For the text-containing cell, return its midpoint in (X, Y) coordinate format. 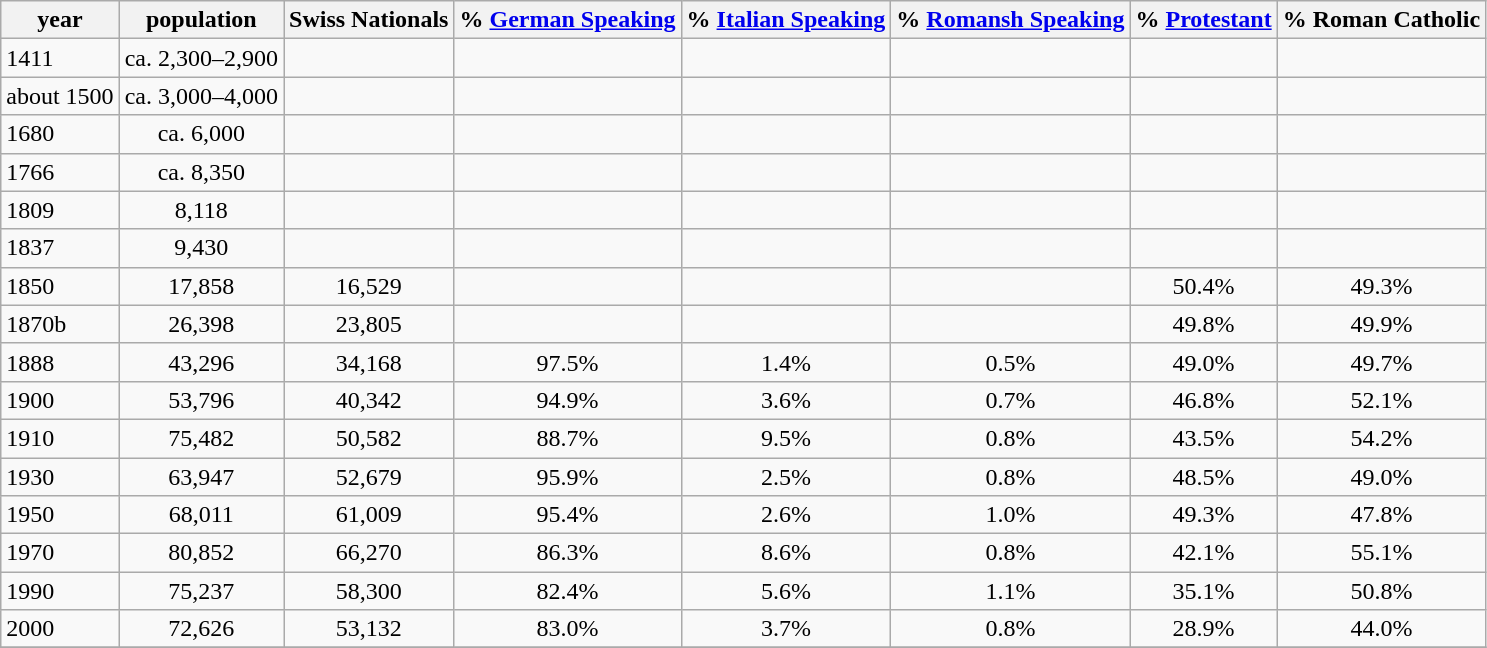
61,009 (369, 515)
1900 (60, 400)
8,118 (201, 210)
23,805 (369, 324)
46.8% (1204, 400)
1950 (60, 515)
1.1% (1010, 591)
5.6% (786, 591)
% Italian Speaking (786, 20)
86.3% (568, 553)
34,168 (369, 362)
8.6% (786, 553)
75,482 (201, 438)
9,430 (201, 248)
50.8% (1381, 591)
54.2% (1381, 438)
% German Speaking (568, 20)
88.7% (568, 438)
population (201, 20)
28.9% (1204, 629)
63,947 (201, 477)
% Romansh Speaking (1010, 20)
1888 (60, 362)
1910 (60, 438)
49.7% (1381, 362)
2.6% (786, 515)
49.9% (1381, 324)
ca. 8,350 (201, 172)
1.0% (1010, 515)
44.0% (1381, 629)
50,582 (369, 438)
95.4% (568, 515)
72,626 (201, 629)
ca. 2,300–2,900 (201, 58)
1990 (60, 591)
1766 (60, 172)
1.4% (786, 362)
53,796 (201, 400)
1837 (60, 248)
1411 (60, 58)
52.1% (1381, 400)
68,011 (201, 515)
9.5% (786, 438)
83.0% (568, 629)
97.5% (568, 362)
1930 (60, 477)
1850 (60, 286)
43.5% (1204, 438)
3.6% (786, 400)
16,529 (369, 286)
40,342 (369, 400)
year (60, 20)
2000 (60, 629)
1680 (60, 134)
53,132 (369, 629)
95.9% (568, 477)
Swiss Nationals (369, 20)
ca. 3,000–4,000 (201, 96)
82.4% (568, 591)
0.7% (1010, 400)
17,858 (201, 286)
35.1% (1204, 591)
49.8% (1204, 324)
75,237 (201, 591)
48.5% (1204, 477)
% Protestant (1204, 20)
43,296 (201, 362)
0.5% (1010, 362)
58,300 (369, 591)
80,852 (201, 553)
50.4% (1204, 286)
42.1% (1204, 553)
2.5% (786, 477)
26,398 (201, 324)
52,679 (369, 477)
94.9% (568, 400)
about 1500 (60, 96)
66,270 (369, 553)
1870b (60, 324)
3.7% (786, 629)
ca. 6,000 (201, 134)
47.8% (1381, 515)
1970 (60, 553)
% Roman Catholic (1381, 20)
55.1% (1381, 553)
1809 (60, 210)
